Scan for the cell matching the given text and deliver its [X, Y] coordinate at center. 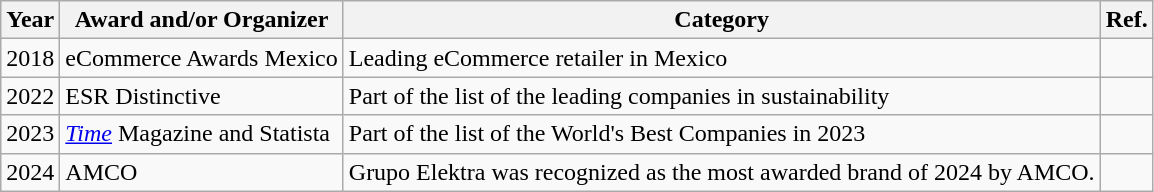
Category [722, 20]
Part of the list of the leading companies in sustainability [722, 96]
Grupo Elektra was recognized as the most awarded brand of 2024 by AMCO. [722, 172]
ESR Distinctive [202, 96]
eCommerce Awards Mexico [202, 58]
Award and/or Organizer [202, 20]
Time Magazine and Statista [202, 134]
Ref. [1126, 20]
Leading eCommerce retailer in Mexico [722, 58]
2022 [30, 96]
2018 [30, 58]
AMCO [202, 172]
2024 [30, 172]
2023 [30, 134]
Part of the list of the World's Best Companies in 2023 [722, 134]
Year [30, 20]
